For the text-containing cell, return its midpoint in (X, Y) coordinate format. 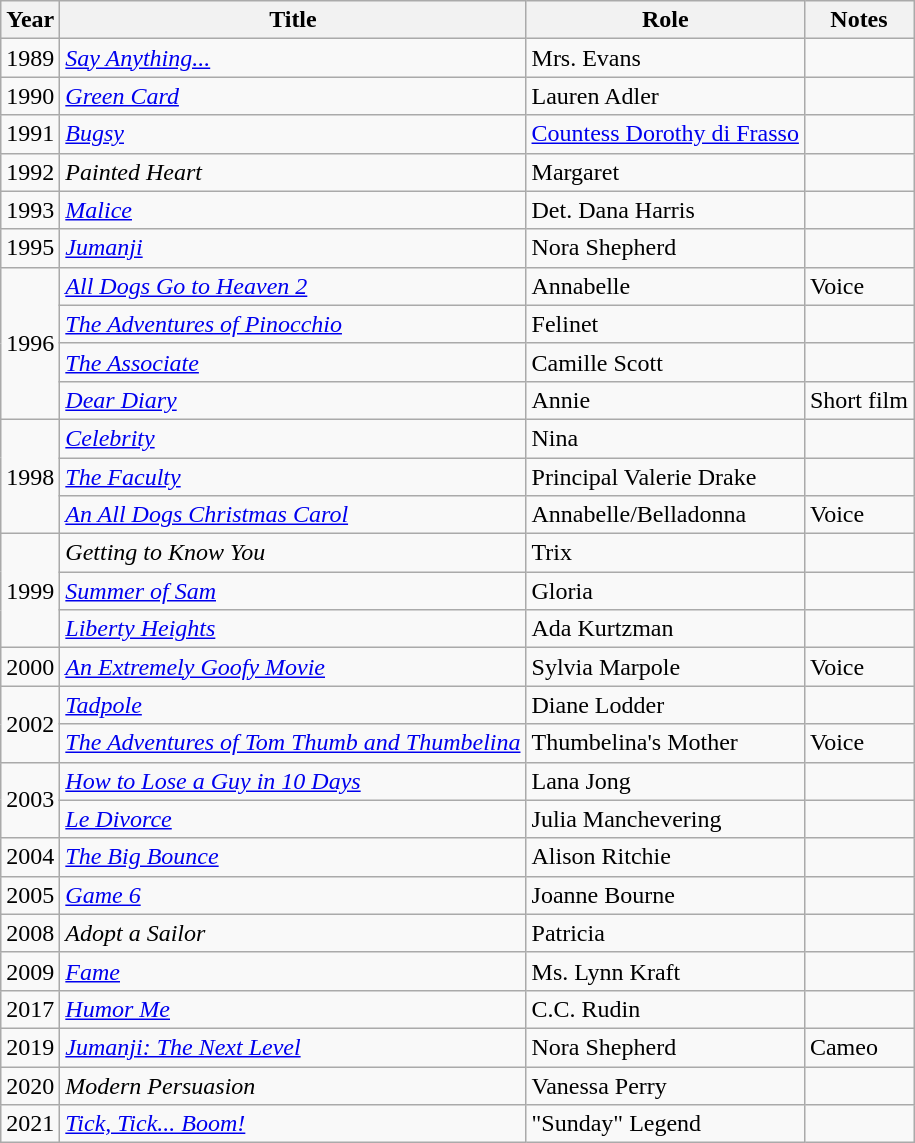
The Adventures of Pinocchio (293, 324)
Modern Persuasion (293, 1085)
Countess Dorothy di Frasso (665, 134)
2021 (30, 1124)
Celebrity (293, 438)
2004 (30, 857)
Adopt a Sailor (293, 933)
Principal Valerie Drake (665, 477)
Bugsy (293, 134)
Mrs. Evans (665, 58)
Patricia (665, 933)
Vanessa Perry (665, 1085)
Malice (293, 210)
1991 (30, 134)
1995 (30, 248)
How to Lose a Guy in 10 Days (293, 781)
C.C. Rudin (665, 1009)
Title (293, 20)
1992 (30, 172)
Getting to Know You (293, 553)
Tick, Tick... Boom! (293, 1124)
Liberty Heights (293, 629)
Lana Jong (665, 781)
The Faculty (293, 477)
2000 (30, 667)
1999 (30, 591)
Alison Ritchie (665, 857)
Nina (665, 438)
Det. Dana Harris (665, 210)
Diane Lodder (665, 705)
1998 (30, 476)
Ada Kurtzman (665, 629)
Year (30, 20)
The Adventures of Tom Thumb and Thumbelina (293, 743)
Gloria (665, 591)
1989 (30, 58)
The Big Bounce (293, 857)
1996 (30, 343)
2019 (30, 1047)
Painted Heart (293, 172)
2005 (30, 895)
Fame (293, 971)
Joanne Bourne (665, 895)
Summer of Sam (293, 591)
Notes (858, 20)
The Associate (293, 362)
2008 (30, 933)
Julia Manchevering (665, 819)
Le Divorce (293, 819)
Tadpole (293, 705)
All Dogs Go to Heaven 2 (293, 286)
"Sunday" Legend (665, 1124)
Green Card (293, 96)
Jumanji: The Next Level (293, 1047)
Game 6 (293, 895)
1993 (30, 210)
Say Anything... (293, 58)
2017 (30, 1009)
Annabelle/Belladonna (665, 515)
Short film (858, 400)
2002 (30, 724)
Cameo (858, 1047)
Ms. Lynn Kraft (665, 971)
Thumbelina's Mother (665, 743)
1990 (30, 96)
An Extremely Goofy Movie (293, 667)
An All Dogs Christmas Carol (293, 515)
2009 (30, 971)
2003 (30, 800)
Felinet (665, 324)
Role (665, 20)
Camille Scott (665, 362)
Humor Me (293, 1009)
Annabelle (665, 286)
Annie (665, 400)
Trix (665, 553)
Sylvia Marpole (665, 667)
Lauren Adler (665, 96)
Margaret (665, 172)
2020 (30, 1085)
Jumanji (293, 248)
Dear Diary (293, 400)
